Scan for the cell matching the given text and deliver its [X, Y] coordinate at center. 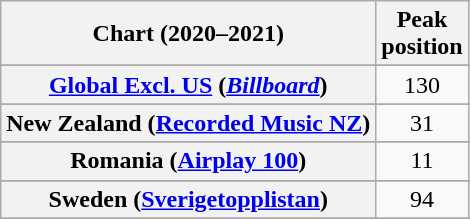
31 [422, 123]
Peakposition [422, 34]
94 [422, 199]
Global Excl. US (Billboard) [188, 85]
11 [422, 161]
New Zealand (Recorded Music NZ) [188, 123]
Romania (Airplay 100) [188, 161]
130 [422, 85]
Sweden (Sverigetopplistan) [188, 199]
Chart (2020–2021) [188, 34]
